Pinpoint the cell where the given text exists, returning its (X, Y) midpoint coordinate. 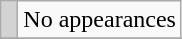
No appearances (100, 20)
